Return (x, y) of the center of cell containing provided text 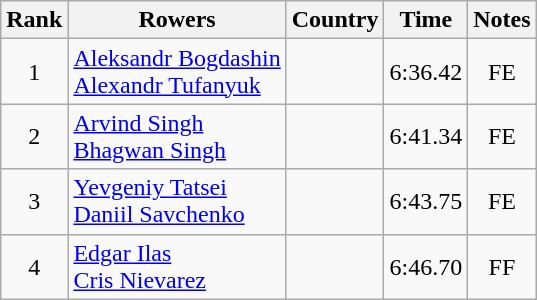
6:41.34 (426, 136)
6:43.75 (426, 202)
3 (34, 202)
6:46.70 (426, 266)
FF (502, 266)
Time (426, 20)
Arvind SinghBhagwan Singh (177, 136)
Edgar IlasCris Nievarez (177, 266)
1 (34, 72)
Notes (502, 20)
Yevgeniy TatseiDaniil Savchenko (177, 202)
2 (34, 136)
Aleksandr BogdashinAlexandr Tufanyuk (177, 72)
Rowers (177, 20)
Rank (34, 20)
4 (34, 266)
Country (335, 20)
6:36.42 (426, 72)
